Pinpoint the cell where the given text exists, returning its [x, y] midpoint coordinate. 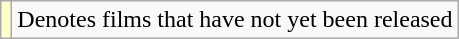
Denotes films that have not yet been released [235, 20]
